Search for the cell housing the specified text and yield its [x, y] center coordinate. 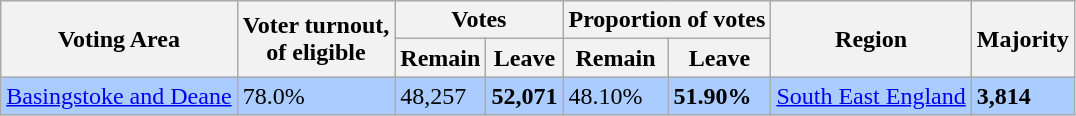
Votes [479, 20]
48.10% [616, 96]
Proportion of votes [667, 20]
South East England [871, 96]
78.0% [316, 96]
48,257 [440, 96]
Basingstoke and Deane [119, 96]
52,071 [524, 96]
Voting Area [119, 39]
3,814 [1022, 96]
51.90% [720, 96]
Voter turnout,of eligible [316, 39]
Majority [1022, 39]
Region [871, 39]
